Determine the (X, Y) coordinate at the center of the cell enclosing the given text.  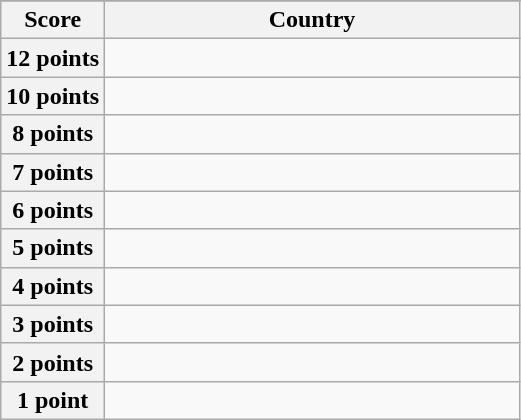
6 points (53, 210)
3 points (53, 324)
10 points (53, 96)
Country (312, 20)
8 points (53, 134)
4 points (53, 286)
12 points (53, 58)
5 points (53, 248)
Score (53, 20)
7 points (53, 172)
1 point (53, 400)
2 points (53, 362)
